Extract the (x, y) coordinate from the center of the cell holding the provided text.  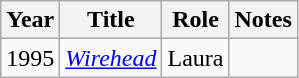
Role (196, 20)
Year (30, 20)
Laura (196, 58)
1995 (30, 58)
Notes (263, 20)
Title (111, 20)
Wirehead (111, 58)
